Find where the given text appears and provide that cell's center as (x, y) coordinate. 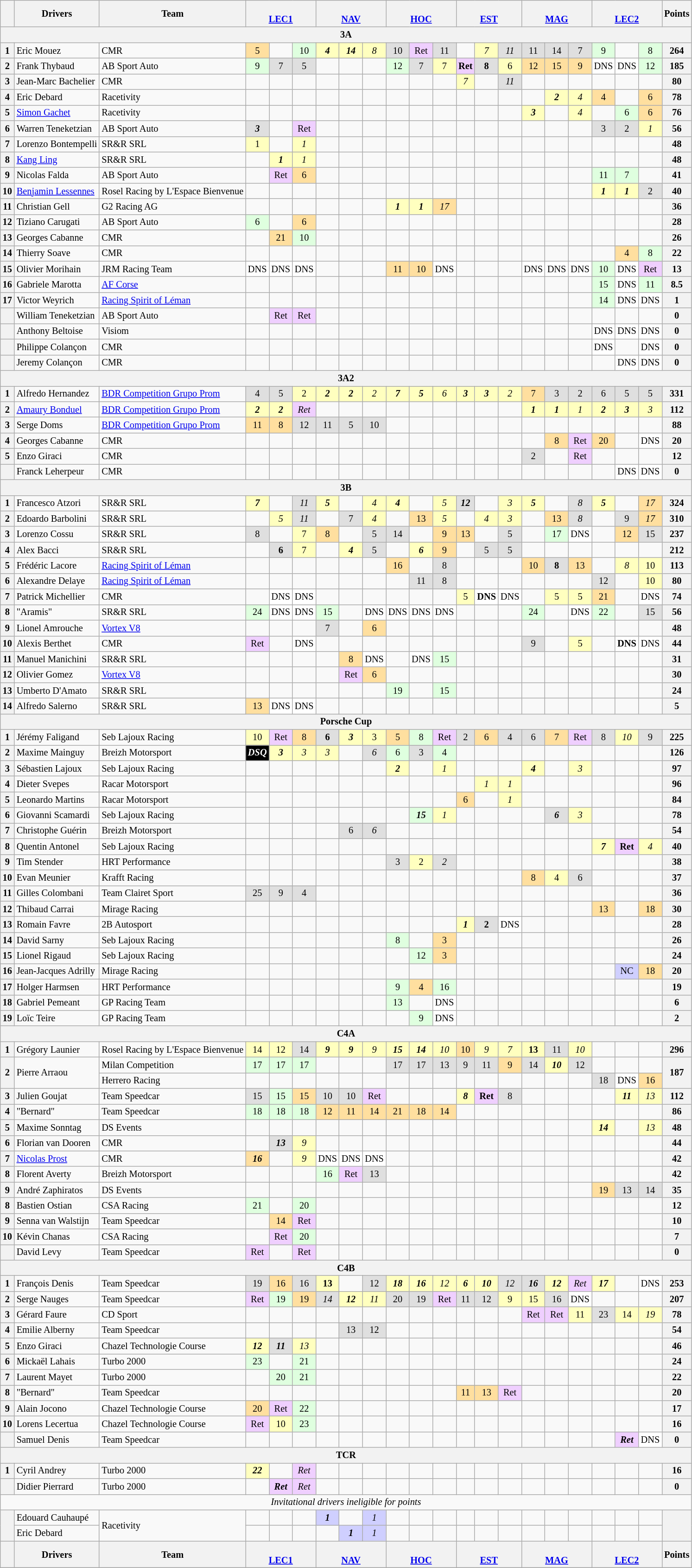
88 (677, 425)
Kévin Chanas (57, 1237)
Alain Jocono (57, 1408)
8.5 (677, 284)
Gabriele Marotta (57, 284)
Thibaud Carrai (57, 909)
Tim Stender (57, 862)
237 (677, 534)
Emilie Alberny (57, 1330)
Giovanni Scamardi (57, 815)
"Aramis" (57, 612)
François Denis (57, 1283)
Invitational drivers ineligible for points (346, 1502)
Krafft Racing (172, 877)
Evan Meunier (57, 877)
Lionel Rigaud (57, 956)
296 (677, 1050)
Laurent Mayet (57, 1377)
187 (677, 1072)
Francesco Atzori (57, 503)
Edoardo Barbolini (57, 518)
C4A (346, 1034)
Lionel Amrouche (57, 628)
Serge Nauges (57, 1299)
Jean-Marc Bachelier (57, 82)
Team Clairet Sport (172, 893)
Olivier Morihain (57, 269)
Florian van Dooren (57, 1143)
310 (677, 518)
Olivier Gomez (57, 675)
113 (677, 565)
David Levy (57, 1252)
185 (677, 66)
DSQ (257, 753)
86 (677, 1112)
264 (677, 51)
97 (677, 768)
3B (346, 487)
41 (677, 175)
Christophe Guérin (57, 831)
Nicolas Falda (57, 175)
Grégory Launier (57, 1050)
Maxime Sonntag (57, 1127)
31 (677, 659)
Amaury Bonduel (57, 410)
Edouard Cauhaupé (57, 1517)
Sébastien Lajoux (57, 768)
96 (677, 784)
253 (677, 1283)
84 (677, 800)
38 (677, 862)
C4B (346, 1268)
Visiom (172, 331)
Franck Leherpeur (57, 472)
Romain Favre (57, 924)
Victor Weyrich (57, 300)
Julien Goujat (57, 1096)
2B Autosport (172, 924)
Benjamin Lessennes (57, 191)
Leonardo Martins (57, 800)
331 (677, 394)
David Sarny (57, 940)
Jérémy Faligand (57, 737)
Gilles Colombani (57, 893)
Florent Averty (57, 1174)
Simon Gachet (57, 113)
Maxime Mainguy (57, 753)
Christian Gell (57, 206)
Loïc Teire (57, 1018)
Alexis Berthet (57, 644)
37 (677, 877)
Kang Ling (57, 160)
126 (677, 753)
324 (677, 503)
Didier Pierrard (57, 1486)
74 (677, 597)
Gérard Faure (57, 1315)
Lorenzo Bontempelli (57, 144)
Cyril Andrey (57, 1471)
Jean-Jacques Adrilly (57, 971)
Gabriel Pemeant (57, 1003)
Anthony Beltoise (57, 331)
46 (677, 1346)
Pierre Arraou (57, 1072)
Senna van Walstijn (57, 1221)
Alex Bacci (57, 550)
3A2 (346, 378)
76 (677, 113)
Alfredo Hernandez (57, 394)
212 (677, 550)
Lorenzo Cossu (57, 534)
Warren Teneketzian (57, 128)
Holger Harmsen (57, 987)
William Teneketzian (57, 316)
Quentin Antonel (57, 846)
Frank Thybaud (57, 66)
André Zaphiratos (57, 1190)
35 (677, 1190)
Alfredo Salerno (57, 706)
NC (627, 971)
207 (677, 1299)
Jeremy Colançon (57, 363)
3A (346, 35)
CD Sport (172, 1315)
Serge Doms (57, 425)
TCR (346, 1455)
25 (257, 893)
Philippe Colançon (57, 347)
Nicolas Prost (57, 1158)
Thierry Soave (57, 253)
Dieter Svepes (57, 784)
Samuel Denis (57, 1440)
Patrick Michellier (57, 597)
Bastien Ostian (57, 1205)
G2 Racing AG (172, 206)
Lorens Lecertua (57, 1424)
JRM Racing Team (172, 269)
Porsche Cup (346, 722)
Eric Mouez (57, 51)
Umberto D'Amato (57, 691)
Frédéric Lacore (57, 565)
Manuel Manichini (57, 659)
Alexandre Delaye (57, 581)
Milan Competition (172, 1065)
AF Corse (172, 284)
Tiziano Carugati (57, 222)
Herrero Racing (172, 1081)
Mickaël Lahais (57, 1362)
225 (677, 737)
